Find where the given text appears and provide that cell's center as (X, Y) coordinate. 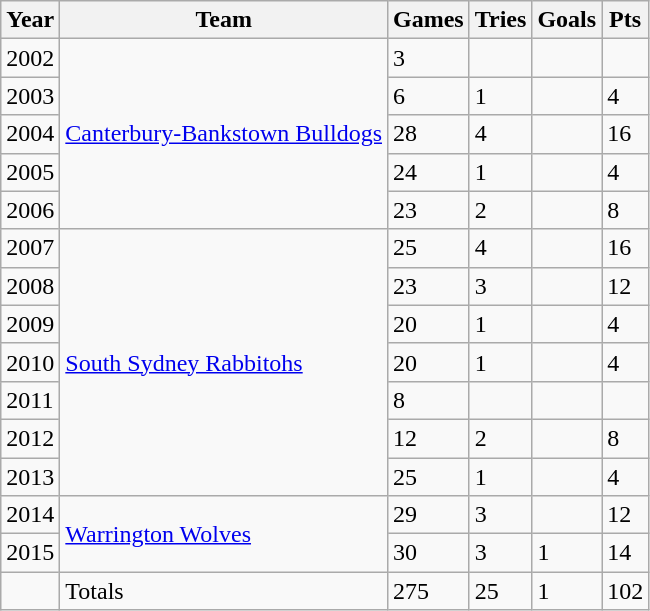
Canterbury-Bankstown Bulldogs (224, 134)
30 (429, 553)
Tries (500, 20)
28 (429, 134)
2009 (30, 324)
Year (30, 20)
29 (429, 515)
2008 (30, 286)
2013 (30, 477)
2015 (30, 553)
2011 (30, 400)
2007 (30, 248)
2002 (30, 58)
275 (429, 591)
Goals (567, 20)
24 (429, 172)
2012 (30, 438)
Games (429, 20)
102 (626, 591)
Team (224, 20)
2003 (30, 96)
2005 (30, 172)
6 (429, 96)
Warrington Wolves (224, 534)
South Sydney Rabbitohs (224, 362)
2006 (30, 210)
Totals (224, 591)
14 (626, 553)
2004 (30, 134)
2010 (30, 362)
2014 (30, 515)
Pts (626, 20)
